Scan for the cell matching the given text and deliver its (X, Y) coordinate at center. 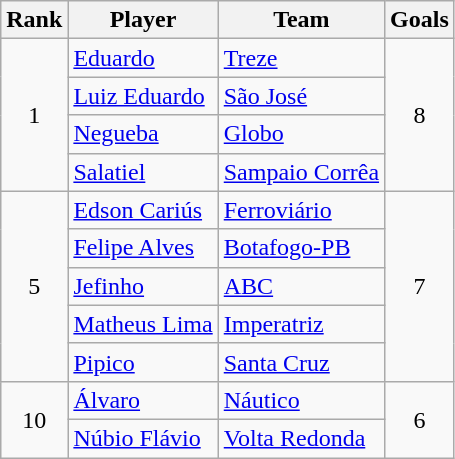
Goals (420, 20)
Volta Redonda (301, 438)
Sampaio Corrêa (301, 172)
Salatiel (143, 172)
7 (420, 286)
Ferroviário (301, 210)
Botafogo-PB (301, 248)
Imperatriz (301, 324)
Náutico (301, 400)
Player (143, 20)
São José (301, 96)
ABC (301, 286)
Luiz Eduardo (143, 96)
Treze (301, 58)
8 (420, 115)
Negueba (143, 134)
Matheus Lima (143, 324)
1 (34, 115)
6 (420, 419)
Eduardo (143, 58)
Felipe Alves (143, 248)
Álvaro (143, 400)
5 (34, 286)
Pipico (143, 362)
Team (301, 20)
Globo (301, 134)
10 (34, 419)
Rank (34, 20)
Jefinho (143, 286)
Núbio Flávio (143, 438)
Santa Cruz (301, 362)
Edson Cariús (143, 210)
